For the text-containing cell, return its midpoint in [x, y] coordinate format. 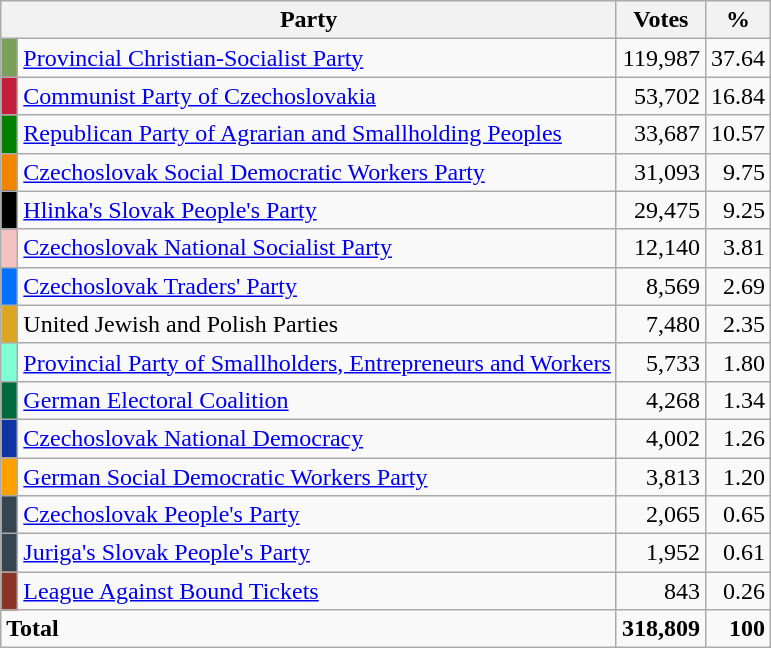
0.61 [738, 553]
100 [738, 629]
37.64 [738, 58]
10.57 [738, 134]
0.65 [738, 515]
7,480 [660, 324]
League Against Bound Tickets [318, 591]
Czechoslovak Social Democratic Workers Party [318, 172]
Republican Party of Agrarian and Smallholding Peoples [318, 134]
Czechoslovak Traders' Party [318, 286]
German Electoral Coalition [318, 400]
Czechoslovak National Democracy [318, 438]
German Social Democratic Workers Party [318, 477]
29,475 [660, 210]
Czechoslovak National Socialist Party [318, 248]
119,987 [660, 58]
United Jewish and Polish Parties [318, 324]
Provincial Party of Smallholders, Entrepreneurs and Workers [318, 362]
318,809 [660, 629]
12,140 [660, 248]
31,093 [660, 172]
1,952 [660, 553]
Party [309, 20]
Hlinka's Slovak People's Party [318, 210]
843 [660, 591]
9.75 [738, 172]
Provincial Christian-Socialist Party [318, 58]
Juriga's Slovak People's Party [318, 553]
16.84 [738, 96]
1.26 [738, 438]
2.35 [738, 324]
4,002 [660, 438]
33,687 [660, 134]
1.34 [738, 400]
1.80 [738, 362]
5,733 [660, 362]
Communist Party of Czechoslovakia [318, 96]
1.20 [738, 477]
2.69 [738, 286]
Votes [660, 20]
3.81 [738, 248]
Czechoslovak People's Party [318, 515]
Total [309, 629]
9.25 [738, 210]
2,065 [660, 515]
8,569 [660, 286]
0.26 [738, 591]
4,268 [660, 400]
53,702 [660, 96]
3,813 [660, 477]
% [738, 20]
